Locate the cell with the specified text and output its (x, y) center coordinate. 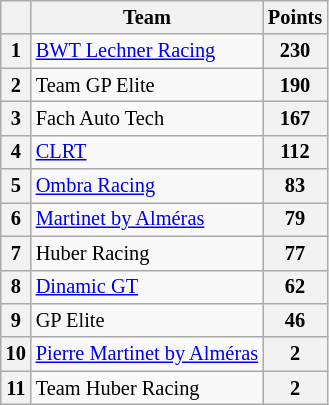
112 (295, 152)
5 (16, 186)
4 (16, 152)
190 (295, 85)
Team GP Elite (147, 85)
BWT Lechner Racing (147, 51)
46 (295, 320)
Martinet by Alméras (147, 219)
8 (16, 287)
1 (16, 51)
Huber Racing (147, 253)
79 (295, 219)
Fach Auto Tech (147, 118)
10 (16, 354)
Points (295, 17)
6 (16, 219)
230 (295, 51)
Pierre Martinet by Alméras (147, 354)
62 (295, 287)
Ombra Racing (147, 186)
3 (16, 118)
CLRT (147, 152)
9 (16, 320)
83 (295, 186)
77 (295, 253)
167 (295, 118)
11 (16, 388)
GP Elite (147, 320)
Team Huber Racing (147, 388)
7 (16, 253)
Team (147, 17)
Dinamic GT (147, 287)
